Return [x, y] of the center of cell containing provided text 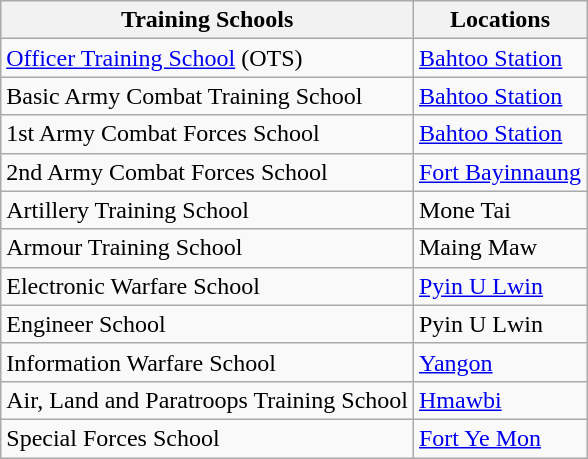
Special Forces School [208, 438]
Fort Bayinnaung [500, 172]
Hmawbi [500, 400]
Air, Land and Paratroops Training School [208, 400]
Engineer School [208, 324]
Fort Ye Mon [500, 438]
Locations [500, 20]
Electronic Warfare School [208, 286]
2nd Army Combat Forces School [208, 172]
Yangon [500, 362]
Training Schools [208, 20]
1st Army Combat Forces School [208, 134]
Armour Training School [208, 248]
Information Warfare School [208, 362]
Officer Training School (OTS) [208, 58]
Artillery Training School [208, 210]
Basic Army Combat Training School [208, 96]
Maing Maw [500, 248]
Mone Tai [500, 210]
